Capture the cell that displays the provided text and extract its [x, y] central coordinate. 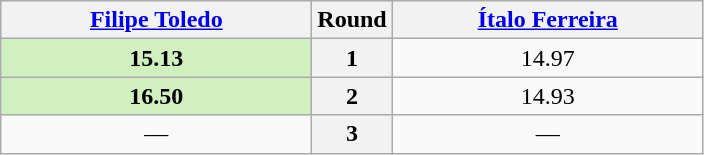
3 [352, 134]
1 [352, 58]
14.97 [548, 58]
15.13 [156, 58]
14.93 [548, 96]
Filipe Toledo [156, 20]
2 [352, 96]
16.50 [156, 96]
Round [352, 20]
Ítalo Ferreira [548, 20]
